Provide the (X, Y) coordinate of the cell's center where the given text is located.  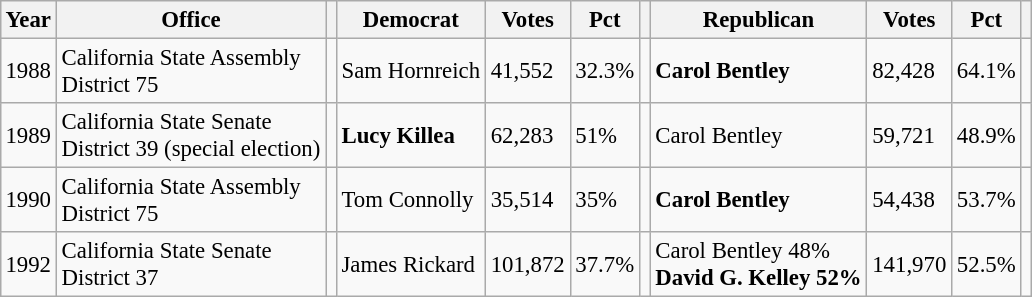
53.7% (986, 200)
141,970 (910, 264)
1988 (28, 70)
48.9% (986, 136)
1989 (28, 136)
1992 (28, 264)
82,428 (910, 70)
Lucy Killea (410, 136)
41,552 (528, 70)
37.7% (604, 264)
1990 (28, 200)
59,721 (910, 136)
James Rickard (410, 264)
Sam Hornreich (410, 70)
101,872 (528, 264)
Year (28, 20)
54,438 (910, 200)
Tom Connolly (410, 200)
35,514 (528, 200)
52.5% (986, 264)
51% (604, 136)
California State Senate District 39 (special election) (190, 136)
64.1% (986, 70)
32.3% (604, 70)
Democrat (410, 20)
35% (604, 200)
62,283 (528, 136)
Carol Bentley 48% David G. Kelley 52% (758, 264)
Office (190, 20)
Republican (758, 20)
California State Senate District 37 (190, 264)
